Find where the given text appears and provide that cell's center as [x, y] coordinate. 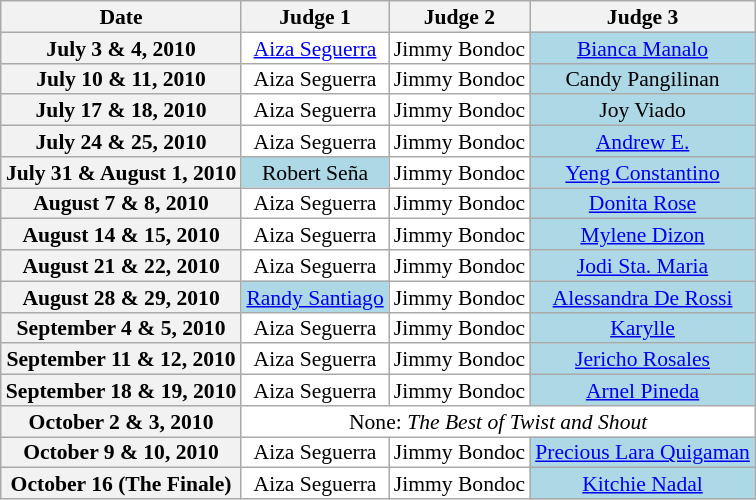
Andrew E. [642, 142]
July 3 & 4, 2010 [122, 48]
September 18 & 19, 2010 [122, 390]
August 28 & 29, 2010 [122, 296]
October 2 & 3, 2010 [122, 422]
Joy Viado [642, 110]
September 11 & 12, 2010 [122, 360]
July 24 & 25, 2010 [122, 142]
Alessandra De Rossi [642, 296]
July 31 & August 1, 2010 [122, 172]
Donita Rose [642, 204]
Jericho Rosales [642, 360]
Robert Seña [314, 172]
Judge 2 [460, 16]
Precious Lara Quigaman [642, 452]
Karylle [642, 328]
October 9 & 10, 2010 [122, 452]
Judge 3 [642, 16]
Candy Pangilinan [642, 78]
Yeng Constantino [642, 172]
Arnel Pineda [642, 390]
Mylene Dizon [642, 234]
Kitchie Nadal [642, 484]
None: The Best of Twist and Shout [498, 422]
August 14 & 15, 2010 [122, 234]
Date [122, 16]
August 21 & 22, 2010 [122, 266]
September 4 & 5, 2010 [122, 328]
July 17 & 18, 2010 [122, 110]
October 16 (The Finale) [122, 484]
Jodi Sta. Maria [642, 266]
Judge 1 [314, 16]
July 10 & 11, 2010 [122, 78]
August 7 & 8, 2010 [122, 204]
Randy Santiago [314, 296]
Bianca Manalo [642, 48]
